Extract the [x, y] coordinate from the center of the cell holding the provided text.  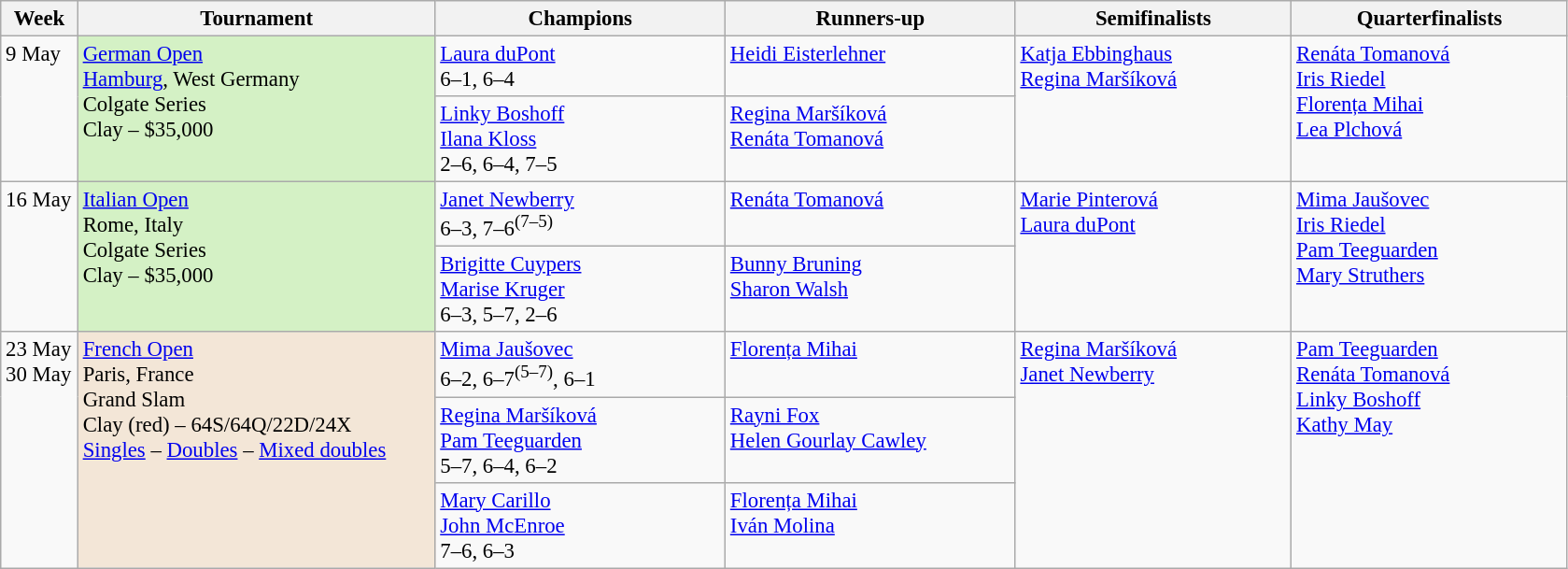
Florența Mihai [870, 364]
Renáta Tomanová Iris Riedel Florența Mihai Lea Plchová [1430, 109]
Regina Maršíková Janet Newberry [1153, 450]
Mary Carillo John McEnroe7–6, 6–3 [581, 525]
Regina Maršíková Renáta Tomanová [870, 139]
Regina Maršíková Pam Teeguarden5–7, 6–4, 6–2 [581, 440]
Rayni Fox Helen Gourlay Cawley [870, 440]
Week [39, 19]
Mima Jaušovec Iris Riedel Pam Teeguarden Mary Struthers [1430, 258]
Pam Teeguarden Renáta Tomanová Linky Boshoff Kathy May [1430, 450]
Mima Jaušovec 6–2, 6–7(5–7), 6–1 [581, 364]
Runners-up [870, 19]
Brigitte Cuypers Marise Kruger6–3, 5–7, 2–6 [581, 290]
Semifinalists [1153, 19]
Italian Open Rome, ItalyColgate SeriesClay – $35,000 [256, 258]
Champions [581, 19]
Marie Pinterová Laura duPont [1153, 258]
Katja Ebbinghaus Regina Maršíková [1153, 109]
Linky Boshoff Ilana Kloss2–6, 6–4, 7–5 [581, 139]
Bunny Bruning Sharon Walsh [870, 290]
16 May [39, 258]
Florența Mihai Iván Molina [870, 525]
23 May30 May [39, 450]
Laura duPont6–1, 6–4 [581, 67]
French Open Paris, FranceGrand SlamClay (red) – 64S/64Q/22D/24XSingles – Doubles – Mixed doubles [256, 450]
German Open Hamburg, West GermanyColgate SeriesClay – $35,000 [256, 109]
Quarterfinalists [1430, 19]
Tournament [256, 19]
Renáta Tomanová [870, 215]
Janet Newberry6–3, 7–6(7–5) [581, 215]
Heidi Eisterlehner [870, 67]
9 May [39, 109]
